Determine the [x, y] coordinate at the center of the cell enclosing the given text.  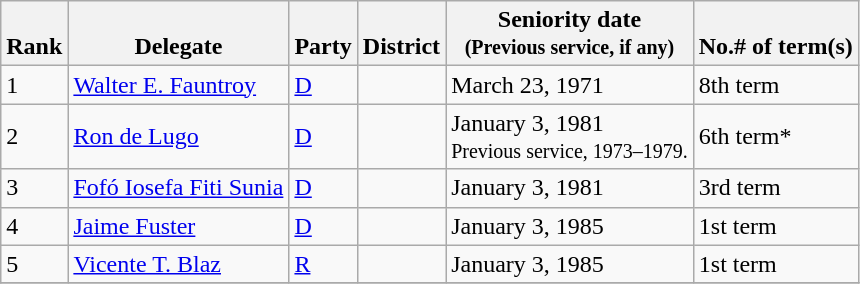
Fofó Iosefa Fiti Sunia [178, 188]
2 [34, 136]
3rd term [776, 188]
5 [34, 264]
Delegate [178, 34]
8th term [776, 85]
District [401, 34]
Rank [34, 34]
4 [34, 226]
R [323, 264]
Party [323, 34]
1 [34, 85]
6th term* [776, 136]
Walter E. Fauntroy [178, 85]
Jaime Fuster [178, 226]
March 23, 1971 [570, 85]
January 3, 1981Previous service, 1973–1979. [570, 136]
3 [34, 188]
Vicente T. Blaz [178, 264]
Ron de Lugo [178, 136]
No.# of term(s) [776, 34]
January 3, 1981 [570, 188]
Seniority date(Previous service, if any) [570, 34]
